Locate the cell with the specified text and output its [x, y] center coordinate. 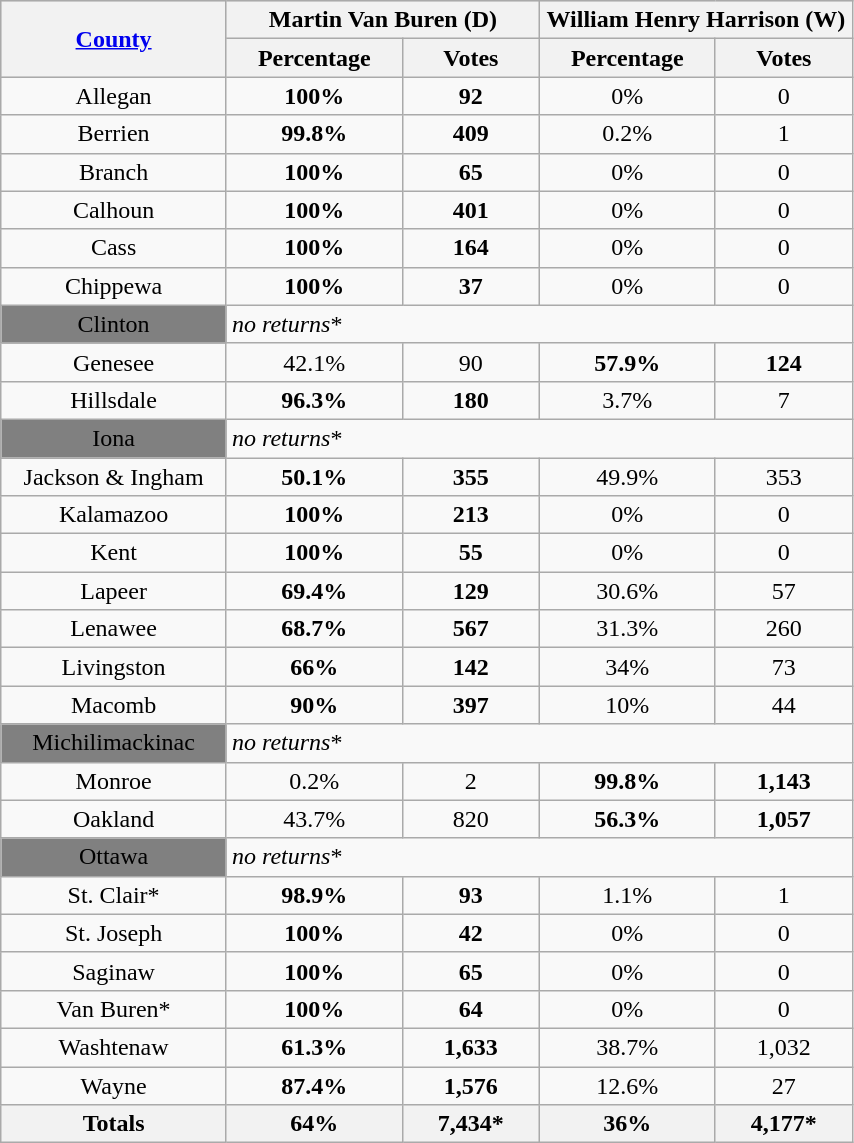
42.1% [314, 362]
Monroe [114, 781]
124 [784, 362]
96.3% [314, 400]
397 [470, 705]
Kent [114, 553]
567 [470, 629]
87.4% [314, 1085]
164 [470, 248]
409 [470, 134]
66% [314, 667]
1,057 [784, 819]
61.3% [314, 1047]
Michilimackinac [114, 743]
401 [470, 210]
213 [470, 515]
37 [470, 286]
1,633 [470, 1047]
7,434* [470, 1124]
1,143 [784, 781]
Ottawa [114, 857]
Macomb [114, 705]
180 [470, 400]
Iona [114, 438]
William Henry Harrison (W) [696, 20]
50.1% [314, 477]
Martin Van Buren (D) [382, 20]
90% [314, 705]
4,177* [784, 1124]
Hillsdale [114, 400]
129 [470, 591]
355 [470, 477]
64% [314, 1124]
820 [470, 819]
353 [784, 477]
38.7% [627, 1047]
43.7% [314, 819]
Saginaw [114, 971]
57.9% [627, 362]
34% [627, 667]
Branch [114, 172]
County [114, 39]
Genesee [114, 362]
30.6% [627, 591]
Calhoun [114, 210]
44 [784, 705]
Allegan [114, 96]
Lapeer [114, 591]
Jackson & Ingham [114, 477]
73 [784, 667]
2 [470, 781]
56.3% [627, 819]
69.4% [314, 591]
Livingston [114, 667]
12.6% [627, 1085]
3.7% [627, 400]
1,032 [784, 1047]
98.9% [314, 895]
St. Joseph [114, 933]
Totals [114, 1124]
Cass [114, 248]
49.9% [627, 477]
Lenawee [114, 629]
Washtenaw [114, 1047]
64 [470, 1009]
93 [470, 895]
St. Clair* [114, 895]
1.1% [627, 895]
10% [627, 705]
7 [784, 400]
36% [627, 1124]
Oakland [114, 819]
31.3% [627, 629]
1,576 [470, 1085]
90 [470, 362]
42 [470, 933]
142 [470, 667]
Chippewa [114, 286]
55 [470, 553]
Berrien [114, 134]
27 [784, 1085]
Van Buren* [114, 1009]
Clinton [114, 324]
Wayne [114, 1085]
68.7% [314, 629]
Kalamazoo [114, 515]
57 [784, 591]
260 [784, 629]
92 [470, 96]
